From the cell containing the given text, extract its center point as (x, y) coordinate. 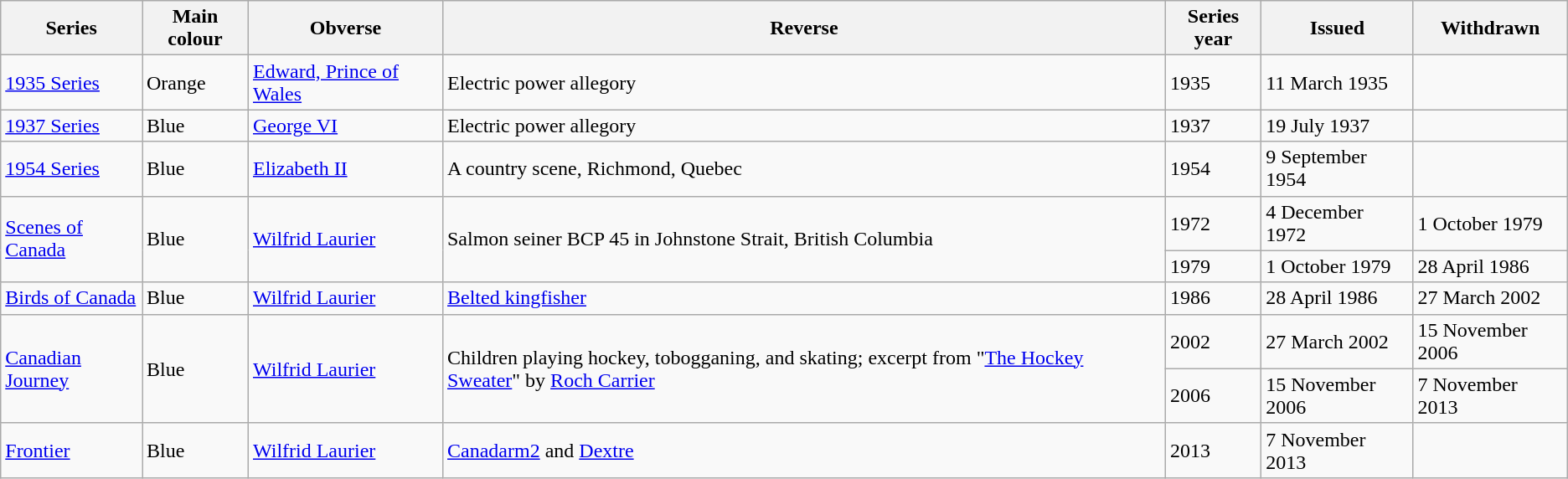
Salmon seiner BCP 45 in Johnstone Strait, British Columbia (804, 239)
Children playing hockey, tobogganing, and skating; excerpt from "The Hockey Sweater" by Roch Carrier (804, 368)
Reverse (804, 28)
Obverse (345, 28)
Edward, Prince of Wales (345, 82)
2002 (1213, 342)
Birds of Canada (72, 298)
George VI (345, 126)
Canadian Journey (72, 368)
2013 (1213, 451)
1972 (1213, 223)
Withdrawn (1490, 28)
1937 (1213, 126)
1935 Series (72, 82)
11 March 1935 (1337, 82)
Canadarm2 and Dextre (804, 451)
Frontier (72, 451)
1954 (1213, 169)
1937 Series (72, 126)
2006 (1213, 395)
Scenes of Canada (72, 239)
1986 (1213, 298)
4 December 1972 (1337, 223)
1979 (1213, 266)
1954 Series (72, 169)
1935 (1213, 82)
Series year (1213, 28)
19 July 1937 (1337, 126)
A country scene, Richmond, Quebec (804, 169)
Issued (1337, 28)
Belted kingfisher (804, 298)
Orange (196, 82)
9 September 1954 (1337, 169)
Elizabeth II (345, 169)
Main colour (196, 28)
Series (72, 28)
